Scan for the cell matching the given text and deliver its [x, y] coordinate at center. 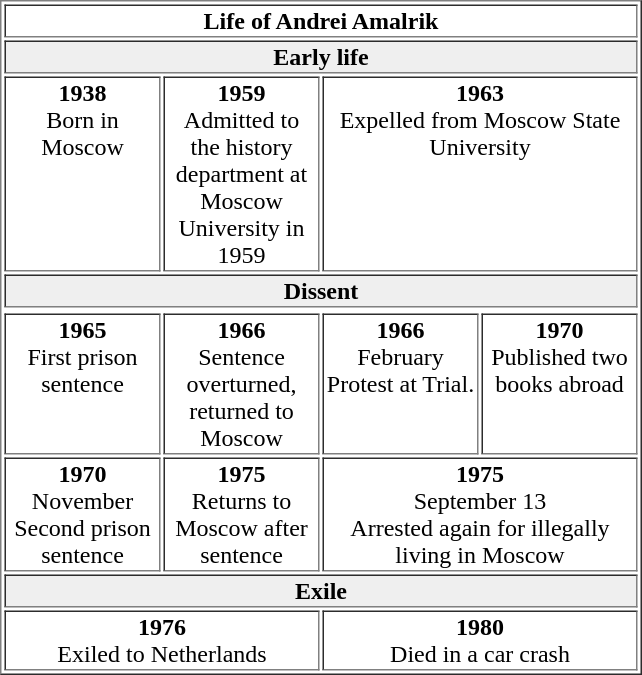
1965 First prison sentence [82, 384]
1966 Sentence overturned, returned to Moscow [242, 384]
1970 November Second prison sentence [82, 515]
Exile [320, 590]
1963 Expelled from Moscow State University [480, 174]
1938Born in Moscow [82, 174]
1966 FebruaryProtest at Trial. [400, 384]
1975 September 13 Arrested again for illegally living in Moscow [480, 515]
1980 Died in a car crash [480, 640]
Early life [320, 56]
1970 Published two books abroad [560, 384]
Life of Andrei Amalrik [320, 20]
Dissent [320, 290]
1975 Returns to Moscow after sentence [242, 515]
1959 Admitted to the history department at Moscow University in 1959 [242, 174]
1976 Exiled to Netherlands [162, 640]
